Output the [x, y] coordinate of the center of the cell containing the given text.  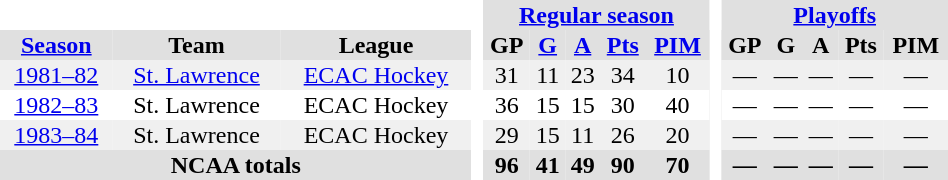
League [376, 45]
1983–84 [56, 135]
34 [622, 75]
Regular season [596, 15]
26 [622, 135]
1982–83 [56, 105]
10 [677, 75]
49 [582, 165]
Team [197, 45]
96 [506, 165]
23 [582, 75]
1981–82 [56, 75]
30 [622, 105]
36 [506, 105]
90 [622, 165]
41 [548, 165]
NCAA totals [236, 165]
20 [677, 135]
Playoffs [834, 15]
29 [506, 135]
31 [506, 75]
Season [56, 45]
40 [677, 105]
70 [677, 165]
